Search for the cell housing the specified text and yield its [X, Y] center coordinate. 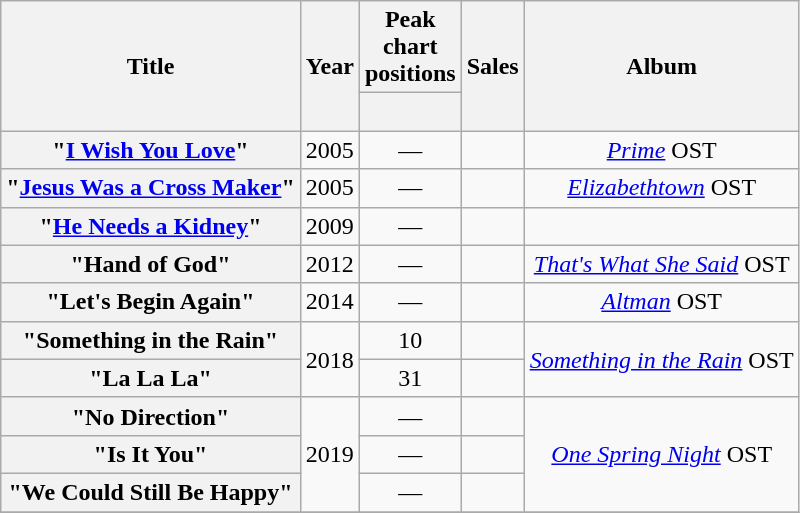
2014 [330, 302]
2012 [330, 264]
"I Wish You Love" [151, 150]
10 [410, 340]
"He Needs a Kidney" [151, 226]
2009 [330, 226]
"La La La" [151, 378]
Altman OST [662, 302]
"No Direction" [151, 416]
2018 [330, 359]
Prime OST [662, 150]
"Jesus Was a Cross Maker" [151, 188]
Year [330, 66]
Peak chart positions [410, 47]
Elizabethtown OST [662, 188]
"Hand of God" [151, 264]
31 [410, 378]
Title [151, 66]
"Let's Begin Again" [151, 302]
Album [662, 66]
"Something in the Rain" [151, 340]
"Is It You" [151, 454]
Something in the Rain OST [662, 359]
That's What She Said OST [662, 264]
Sales [492, 66]
2019 [330, 454]
One Spring Night OST [662, 454]
"We Could Still Be Happy" [151, 492]
